Capture the cell that displays the provided text and extract its [x, y] central coordinate. 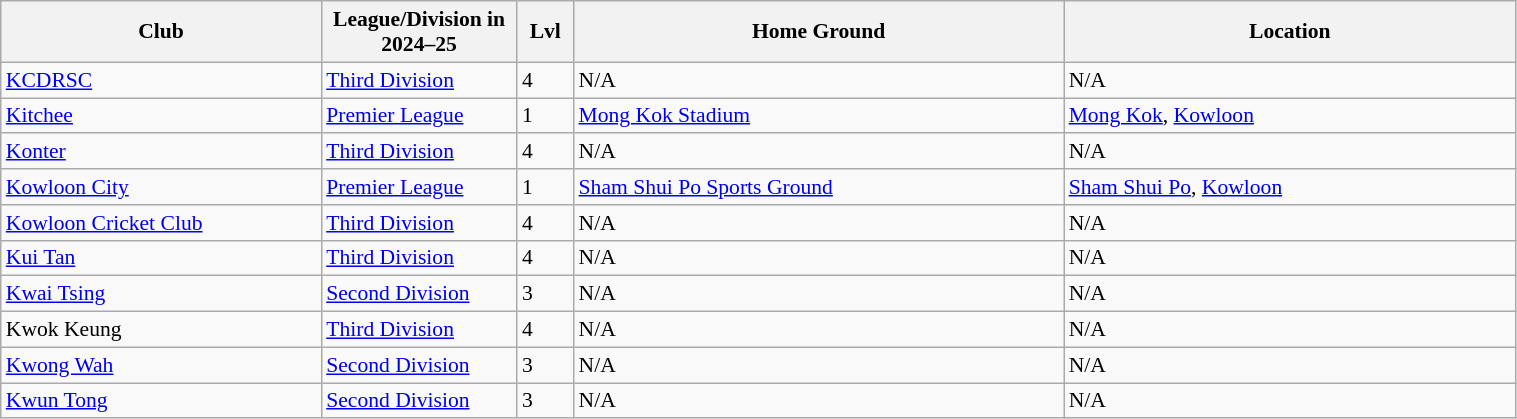
Home Ground [819, 32]
Kitchee [161, 116]
Club [161, 32]
Mong Kok, Kowloon [1290, 116]
Konter [161, 152]
Location [1290, 32]
Kwun Tong [161, 401]
Kowloon Cricket Club [161, 223]
Kwok Keung [161, 330]
League/Division in 2024–25 [419, 32]
Kowloon City [161, 187]
Mong Kok Stadium [819, 116]
KCDRSC [161, 80]
Sham Shui Po, Kowloon [1290, 187]
Kwai Tsing [161, 294]
Sham Shui Po Sports Ground [819, 187]
Kui Tan [161, 258]
Lvl [546, 32]
Kwong Wah [161, 365]
